Detect which cell encompasses the target text, then output its (x, y) center coordinate. 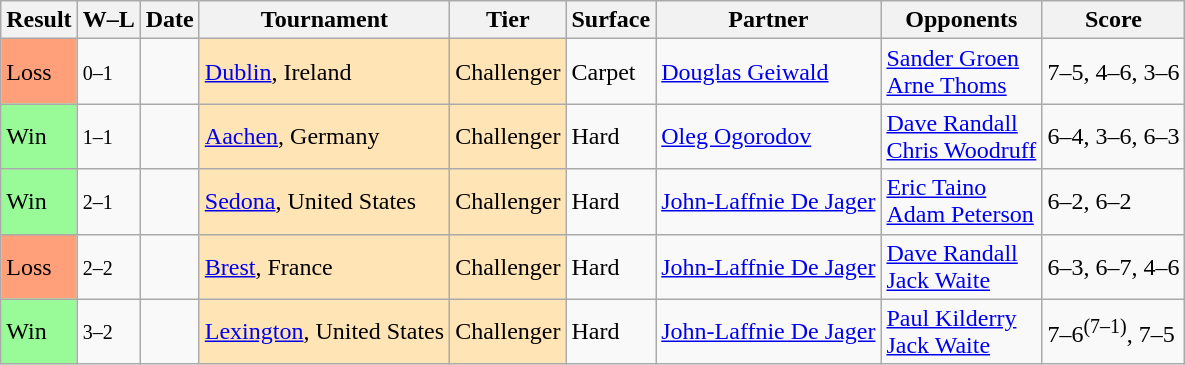
W–L (108, 20)
7–5, 4–6, 3–6 (1114, 72)
Tier (508, 20)
Lexington, United States (324, 332)
Brest, France (324, 266)
2–1 (108, 202)
Dublin, Ireland (324, 72)
Partner (768, 20)
Surface (611, 20)
Oleg Ogorodov (768, 136)
Result (39, 20)
Douglas Geiwald (768, 72)
0–1 (108, 72)
6–2, 6–2 (1114, 202)
Sander Groen Arne Thoms (962, 72)
Eric Taino Adam Peterson (962, 202)
7–6(7–1), 7–5 (1114, 332)
Opponents (962, 20)
Score (1114, 20)
Date (170, 20)
Carpet (611, 72)
Paul Kilderry Jack Waite (962, 332)
Sedona, United States (324, 202)
3–2 (108, 332)
1–1 (108, 136)
Dave Randall Chris Woodruff (962, 136)
Aachen, Germany (324, 136)
6–4, 3–6, 6–3 (1114, 136)
6–3, 6–7, 4–6 (1114, 266)
Tournament (324, 20)
Dave Randall Jack Waite (962, 266)
2–2 (108, 266)
